Find where the given text appears and provide that cell's center as (X, Y) coordinate. 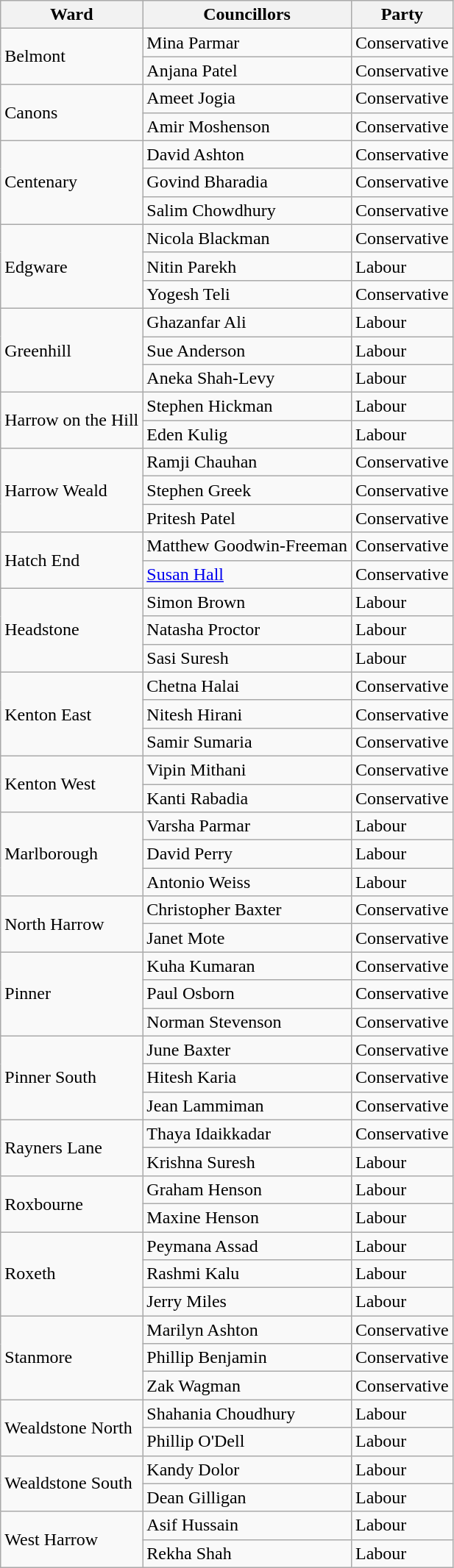
Zak Wagman (247, 1386)
Antonio Weiss (247, 882)
Nitin Parekh (247, 266)
Phillip O'Dell (247, 1442)
Stanmore (72, 1358)
Natasha Proctor (247, 630)
Susan Hall (247, 574)
Edgware (72, 266)
Chetna Halai (247, 686)
Janet Mote (247, 938)
Rashmi Kalu (247, 1274)
West Harrow (72, 1539)
Councillors (247, 15)
Roxbourne (72, 1203)
Ramji Chauhan (247, 462)
Vipin Mithani (247, 770)
Norman Stevenson (247, 1022)
June Baxter (247, 1050)
Sue Anderson (247, 351)
Maxine Henson (247, 1217)
Belmont (72, 57)
Sasi Suresh (247, 658)
Wealdstone North (72, 1428)
Harrow on the Hill (72, 420)
Thaya Idaikkadar (247, 1134)
Kenton East (72, 714)
Jean Lammiman (247, 1106)
Marilyn Ashton (247, 1330)
Yogesh Teli (247, 294)
Salim Chowdhury (247, 210)
Ghazanfar Ali (247, 322)
David Ashton (247, 154)
David Perry (247, 854)
Anjana Patel (247, 71)
Nitesh Hirani (247, 714)
Wealdstone South (72, 1483)
Ward (72, 15)
Hatch End (72, 560)
Graham Henson (247, 1189)
Phillip Benjamin (247, 1358)
Hitesh Karia (247, 1078)
Peymana Assad (247, 1246)
Aneka Shah-Levy (247, 379)
Samir Sumaria (247, 742)
Party (402, 15)
Ameet Jogia (247, 99)
Christopher Baxter (247, 910)
Pritesh Patel (247, 518)
Pinner (72, 994)
Harrow Weald (72, 490)
Stephen Greek (247, 490)
Matthew Goodwin-Freeman (247, 546)
Stephen Hickman (247, 407)
Rekha Shah (247, 1553)
Mina Parmar (247, 43)
Krishna Suresh (247, 1161)
Headstone (72, 630)
Shahania Choudhury (247, 1414)
Marlborough (72, 854)
Pinner South (72, 1078)
Asif Hussain (247, 1525)
North Harrow (72, 924)
Amir Moshenson (247, 126)
Simon Brown (247, 602)
Govind Bharadia (247, 182)
Canons (72, 112)
Roxeth (72, 1274)
Kuha Kumaran (247, 966)
Paul Osborn (247, 994)
Jerry Miles (247, 1302)
Centenary (72, 182)
Eden Kulig (247, 434)
Kenton West (72, 784)
Varsha Parmar (247, 826)
Kandy Dolor (247, 1469)
Nicola Blackman (247, 238)
Greenhill (72, 350)
Kanti Rabadia (247, 798)
Rayners Lane (72, 1148)
Dean Gilligan (247, 1497)
